For the text-containing cell, return its midpoint in (x, y) coordinate format. 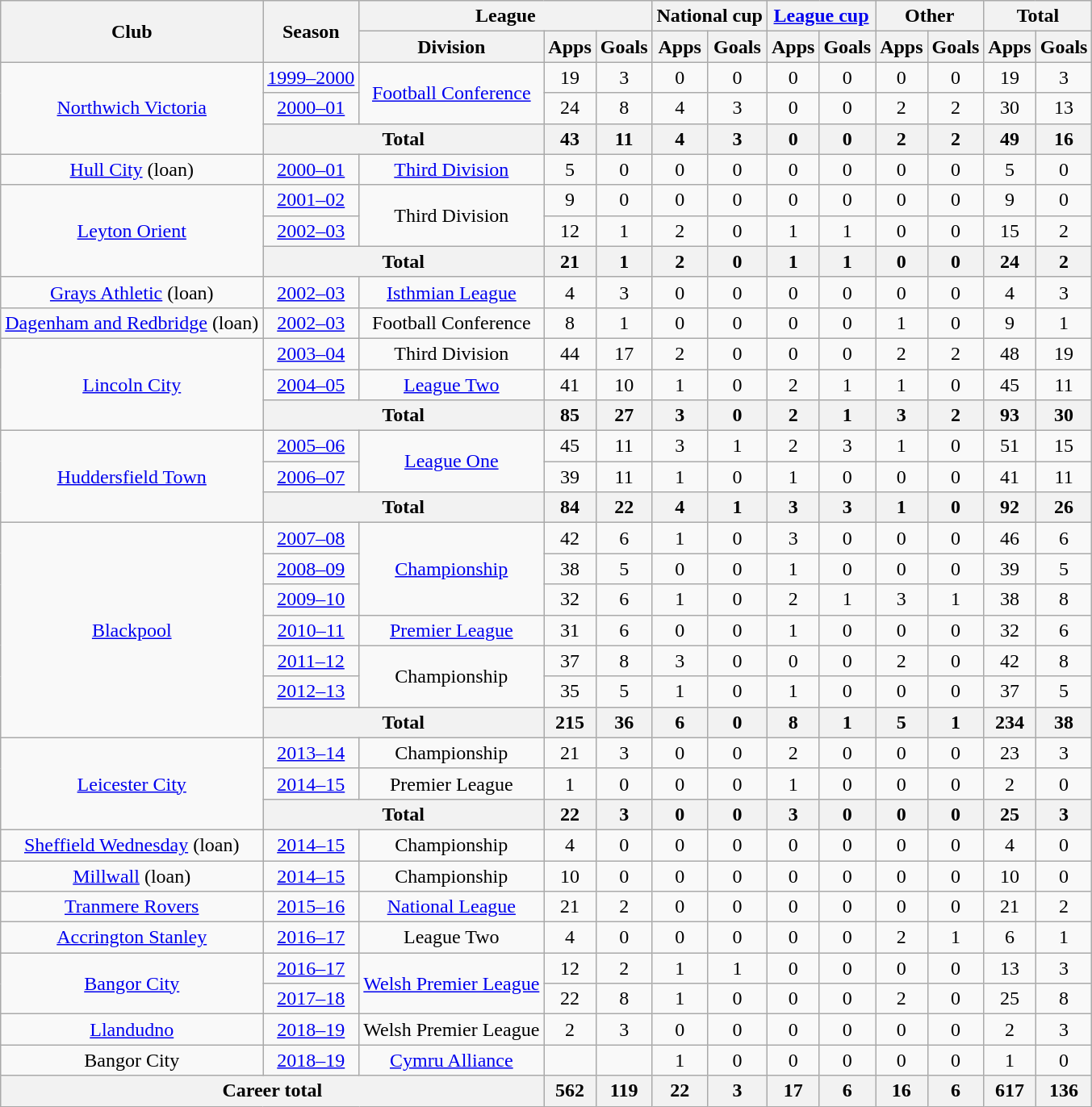
2010–11 (312, 630)
2017–18 (312, 999)
85 (570, 416)
2012–13 (312, 691)
119 (624, 1091)
League (505, 16)
43 (570, 139)
2007–08 (312, 538)
27 (624, 416)
35 (570, 691)
23 (1010, 753)
Blackpool (132, 630)
Leyton Orient (132, 231)
48 (1010, 353)
2003–04 (312, 353)
Tranmere Rovers (132, 907)
2015–16 (312, 907)
Hull City (loan) (132, 169)
2008–09 (312, 569)
Career total (273, 1091)
Sheffield Wednesday (loan) (132, 845)
Grays Athletic (loan) (132, 292)
49 (1010, 139)
Isthmian League (452, 292)
1999–2000 (312, 77)
Lincoln City (132, 384)
26 (1064, 508)
National League (452, 907)
93 (1010, 416)
44 (570, 353)
562 (570, 1091)
Season (312, 31)
46 (1010, 538)
2006–07 (312, 477)
31 (570, 630)
Cymru Alliance (452, 1060)
National cup (709, 16)
2013–14 (312, 753)
Leicester City (132, 783)
2009–10 (312, 599)
Llandudno (132, 1030)
92 (1010, 508)
136 (1064, 1091)
League One (452, 462)
Division (452, 47)
51 (1010, 446)
Huddersfield Town (132, 477)
2005–06 (312, 446)
36 (624, 722)
2011–12 (312, 661)
Millwall (loan) (132, 875)
Other (930, 16)
Club (132, 31)
2001–02 (312, 200)
215 (570, 722)
234 (1010, 722)
Dagenham and Redbridge (loan) (132, 323)
84 (570, 508)
Accrington Stanley (132, 938)
Northwich Victoria (132, 108)
617 (1010, 1091)
2004–05 (312, 385)
League cup (821, 16)
